Locate the cell with the specified text and output its (X, Y) center coordinate. 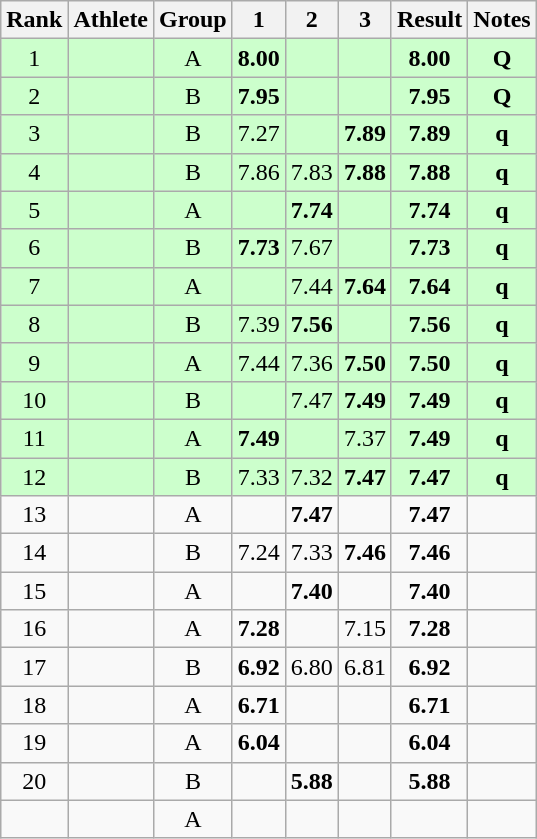
19 (34, 743)
7.86 (258, 172)
17 (34, 667)
10 (34, 400)
6.80 (312, 667)
11 (34, 438)
8 (34, 324)
7.83 (312, 172)
Result (429, 20)
Rank (34, 20)
7.24 (258, 553)
Athlete (111, 20)
18 (34, 705)
7.15 (364, 629)
20 (34, 781)
9 (34, 362)
Group (194, 20)
16 (34, 629)
7.36 (312, 362)
7 (34, 286)
7.67 (312, 248)
12 (34, 477)
14 (34, 553)
7.27 (258, 134)
15 (34, 591)
5 (34, 210)
13 (34, 515)
6.81 (364, 667)
7.37 (364, 438)
4 (34, 172)
7.39 (258, 324)
7.32 (312, 477)
6 (34, 248)
Notes (502, 20)
